Identify which cell holds the provided text, then report its (X, Y) central coordinate. 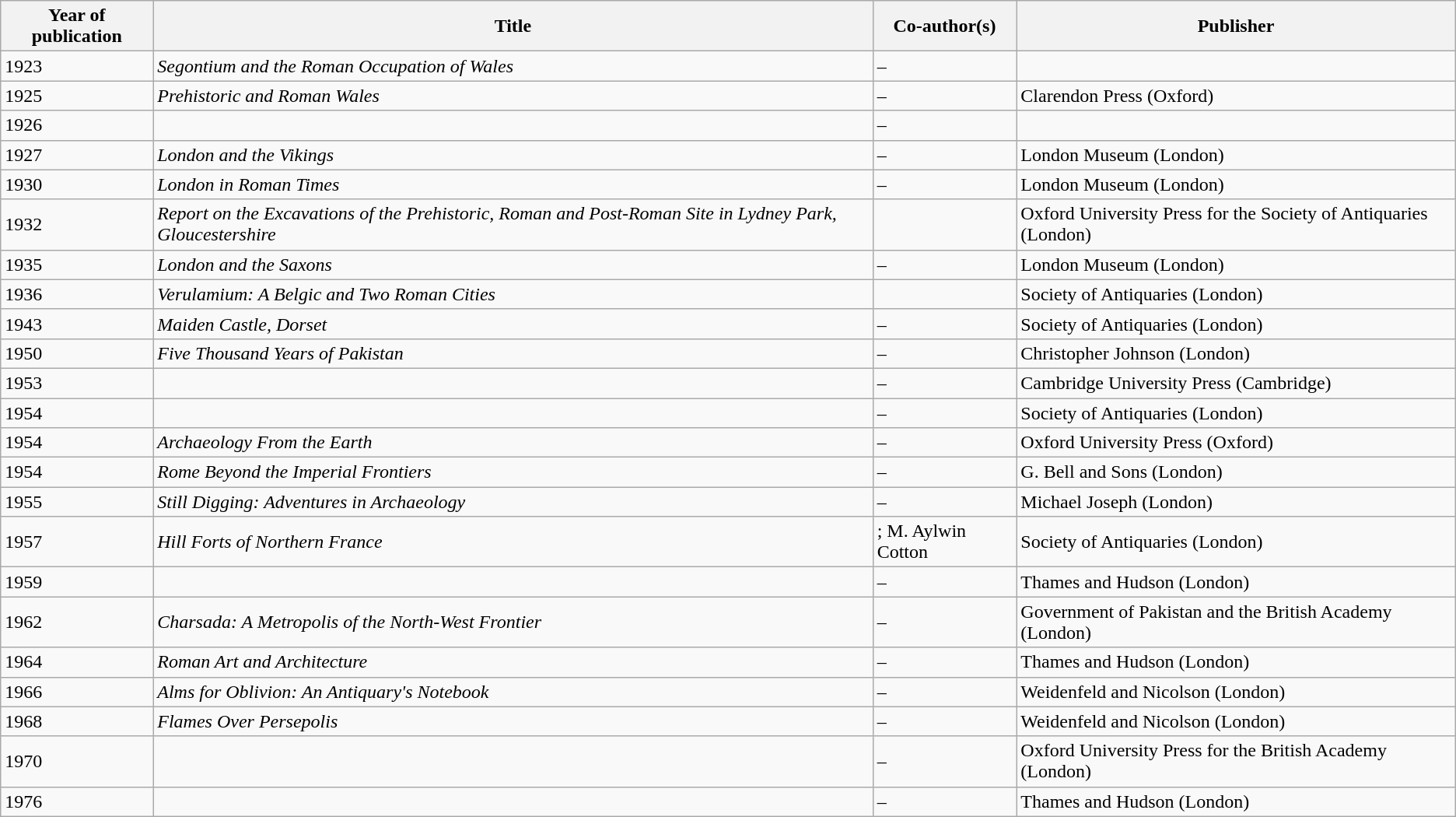
1936 (77, 294)
Verulamium: A Belgic and Two Roman Cities (513, 294)
Year of publication (77, 26)
1925 (77, 96)
Still Digging: Adventures in Archaeology (513, 502)
Michael Joseph (London) (1236, 502)
1953 (77, 383)
Flames Over Persepolis (513, 721)
Title (513, 26)
1930 (77, 184)
Oxford University Press for the British Academy (London) (1236, 761)
1935 (77, 265)
London and the Vikings (513, 155)
Charsada: A Metropolis of the North-West Frontier (513, 622)
1926 (77, 125)
1968 (77, 721)
Clarendon Press (Oxford) (1236, 96)
1962 (77, 622)
Prehistoric and Roman Wales (513, 96)
Archaeology From the Earth (513, 443)
Cambridge University Press (Cambridge) (1236, 383)
Segontium and the Roman Occupation of Wales (513, 66)
1970 (77, 761)
1923 (77, 66)
1955 (77, 502)
Government of Pakistan and the British Academy (London) (1236, 622)
Oxford University Press for the Society of Antiquaries (London) (1236, 224)
Oxford University Press (Oxford) (1236, 443)
1964 (77, 662)
1959 (77, 582)
G. Bell and Sons (London) (1236, 472)
1950 (77, 353)
1943 (77, 324)
1976 (77, 801)
Hill Forts of Northern France (513, 542)
1927 (77, 155)
1932 (77, 224)
Roman Art and Architecture (513, 662)
London and the Saxons (513, 265)
Publisher (1236, 26)
London in Roman Times (513, 184)
1966 (77, 692)
Co-author(s) (944, 26)
Report on the Excavations of the Prehistoric, Roman and Post-Roman Site in Lydney Park, Gloucestershire (513, 224)
Christopher Johnson (London) (1236, 353)
1957 (77, 542)
Five Thousand Years of Pakistan (513, 353)
Rome Beyond the Imperial Frontiers (513, 472)
Alms for Oblivion: An Antiquary's Notebook (513, 692)
Maiden Castle, Dorset (513, 324)
; M. Aylwin Cotton (944, 542)
